Return the [X, Y] coordinate for the center point of the cell that contains the specified text.  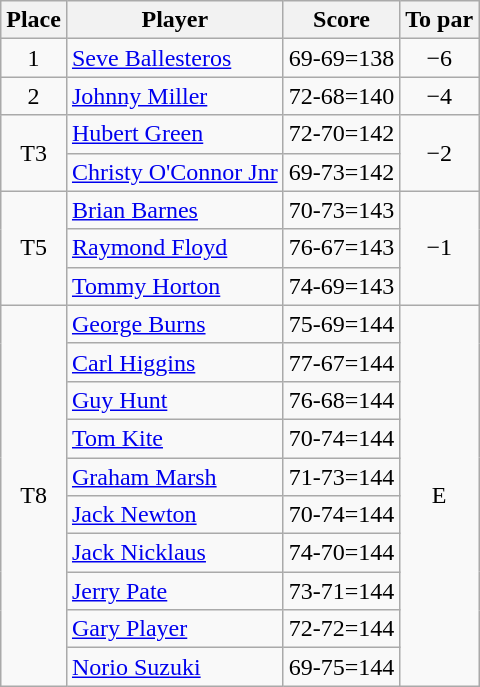
Graham Marsh [174, 477]
74-70=144 [342, 553]
72-72=144 [342, 629]
Johnny Miller [174, 96]
Player [174, 20]
Jerry Pate [174, 591]
73-71=144 [342, 591]
72-68=140 [342, 96]
−2 [440, 153]
−1 [440, 248]
69-75=144 [342, 667]
−6 [440, 58]
Tommy Horton [174, 286]
70-73=143 [342, 210]
Guy Hunt [174, 400]
77-67=144 [342, 362]
71-73=144 [342, 477]
75-69=144 [342, 324]
Score [342, 20]
Tom Kite [174, 438]
Gary Player [174, 629]
Brian Barnes [174, 210]
Hubert Green [174, 134]
T5 [34, 248]
2 [34, 96]
Place [34, 20]
Seve Ballesteros [174, 58]
69-69=138 [342, 58]
E [440, 496]
1 [34, 58]
72-70=142 [342, 134]
Christy O'Connor Jnr [174, 172]
Jack Nicklaus [174, 553]
Raymond Floyd [174, 248]
69-73=142 [342, 172]
76-68=144 [342, 400]
T3 [34, 153]
To par [440, 20]
George Burns [174, 324]
Norio Suzuki [174, 667]
Jack Newton [174, 515]
76-67=143 [342, 248]
Carl Higgins [174, 362]
74-69=143 [342, 286]
−4 [440, 96]
T8 [34, 496]
